Find where the given text appears and provide that cell's center as (X, Y) coordinate. 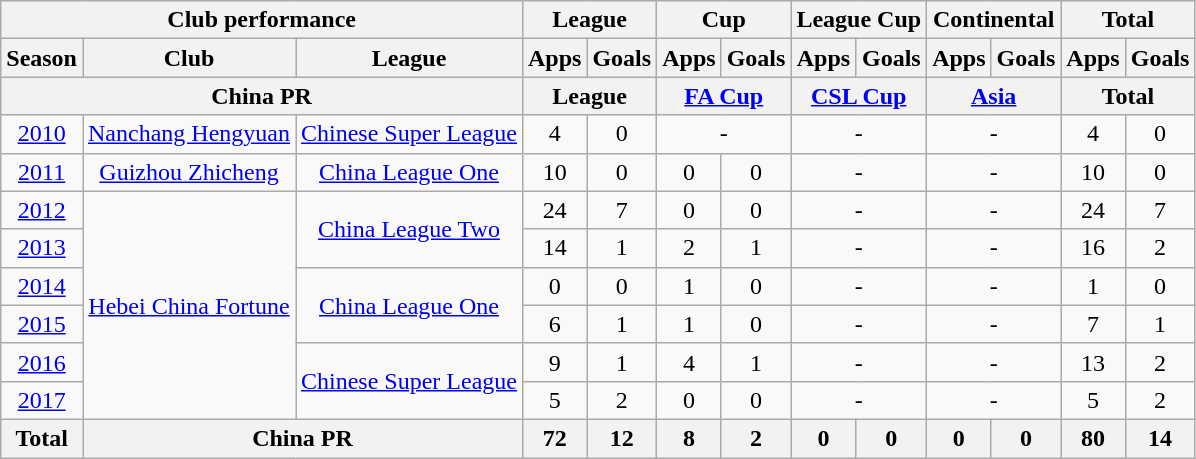
China League Two (410, 229)
16 (1093, 248)
13 (1093, 362)
8 (689, 438)
9 (554, 362)
12 (622, 438)
Asia (994, 96)
Season (42, 58)
League Cup (859, 20)
2012 (42, 210)
80 (1093, 438)
FA Cup (724, 96)
Continental (994, 20)
Hebei China Fortune (188, 305)
2010 (42, 134)
6 (554, 324)
Nanchang Hengyuan (188, 134)
2017 (42, 400)
Club performance (262, 20)
2011 (42, 172)
Club (188, 58)
CSL Cup (859, 96)
2015 (42, 324)
2014 (42, 286)
Guizhou Zhicheng (188, 172)
Cup (724, 20)
2016 (42, 362)
72 (554, 438)
2013 (42, 248)
